Determine the [X, Y] coordinate at the center of the cell enclosing the given text.  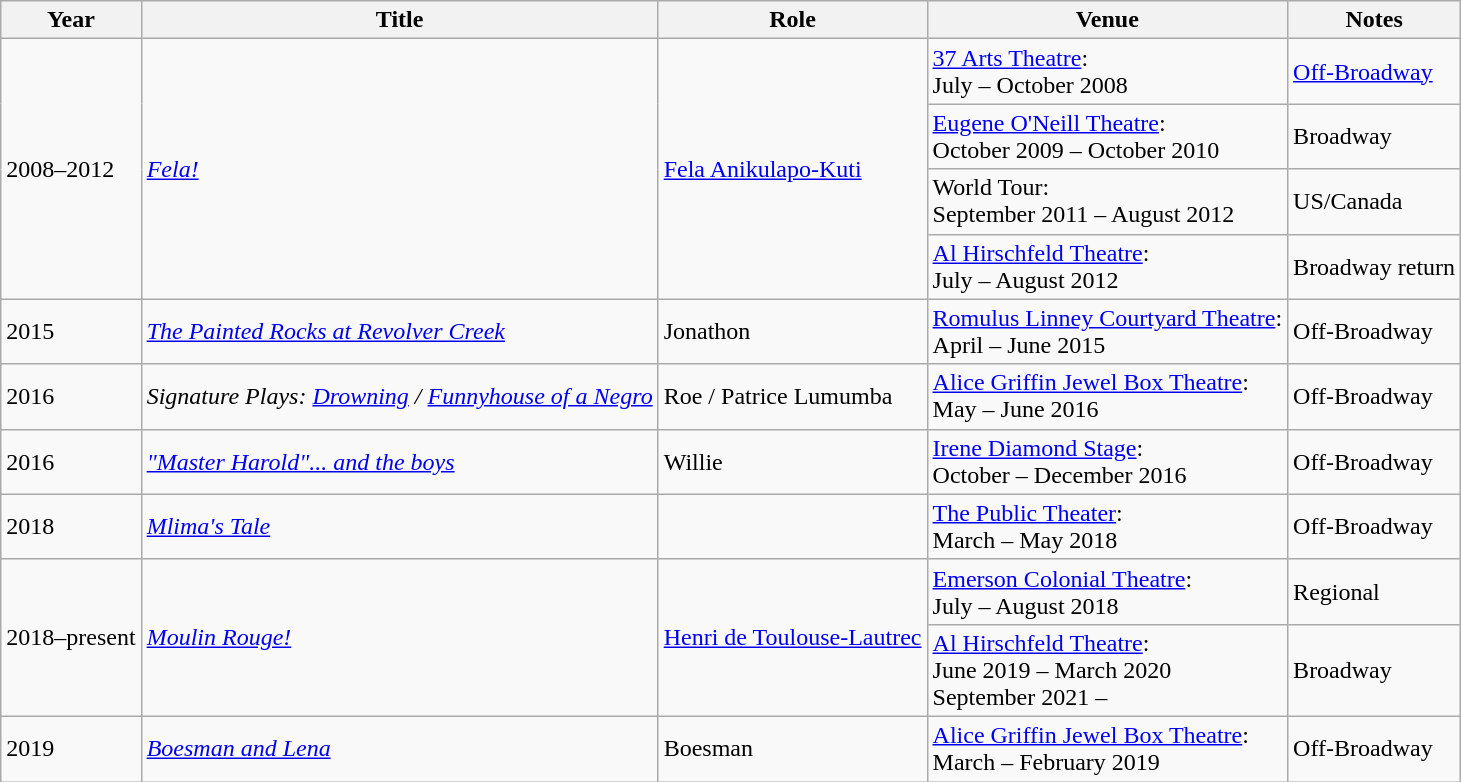
The Public Theater:March – May 2018 [1108, 526]
Willie [792, 462]
2018 [71, 526]
World Tour:September 2011 – August 2012 [1108, 202]
Boesman [792, 748]
"Master Harold"... and the boys [400, 462]
Eugene O'Neill Theatre:October 2009 – October 2010 [1108, 136]
37 Arts Theatre:July – October 2008 [1108, 72]
2019 [71, 748]
Henri de Toulouse-Lautrec [792, 638]
Al Hirschfeld Theatre:July – August 2012 [1108, 266]
2008–2012 [71, 169]
Alice Griffin Jewel Box Theatre:March – February 2019 [1108, 748]
2018–present [71, 638]
Fela! [400, 169]
Role [792, 20]
Regional [1374, 592]
The Painted Rocks at Revolver Creek [400, 332]
Jonathon [792, 332]
Irene Diamond Stage:October – December 2016 [1108, 462]
Title [400, 20]
Mlima's Tale [400, 526]
Emerson Colonial Theatre:July – August 2018 [1108, 592]
Fela Anikulapo-Kuti [792, 169]
Broadway return [1374, 266]
2015 [71, 332]
Roe / Patrice Lumumba [792, 396]
Moulin Rouge! [400, 638]
Alice Griffin Jewel Box Theatre:May – June 2016 [1108, 396]
Venue [1108, 20]
US/Canada [1374, 202]
Romulus Linney Courtyard Theatre:April – June 2015 [1108, 332]
Boesman and Lena [400, 748]
Notes [1374, 20]
Al Hirschfeld Theatre:June 2019 – March 2020September 2021 – [1108, 670]
Signature Plays: Drowning / Funnyhouse of a Negro [400, 396]
Year [71, 20]
